Search for the cell housing the specified text and yield its [X, Y] center coordinate. 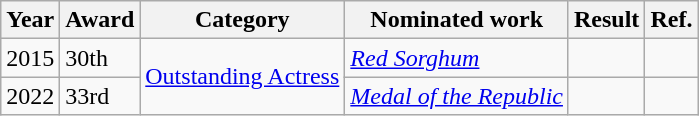
30th [100, 58]
Outstanding Actress [242, 77]
Result [606, 20]
Nominated work [457, 20]
Medal of the Republic [457, 96]
2015 [30, 58]
Year [30, 20]
Red Sorghum [457, 58]
Ref. [672, 20]
Award [100, 20]
33rd [100, 96]
Category [242, 20]
2022 [30, 96]
